Output the (X, Y) coordinate of the center of the cell containing the given text.  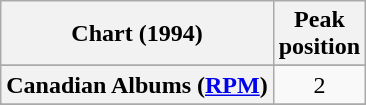
Peakposition (319, 34)
2 (319, 85)
Chart (1994) (137, 34)
Canadian Albums (RPM) (137, 85)
